Search for the cell housing the specified text and yield its [x, y] center coordinate. 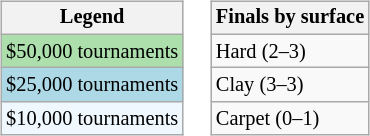
Legend [92, 18]
Finals by surface [290, 18]
$50,000 tournaments [92, 51]
Carpet (0–1) [290, 119]
$25,000 tournaments [92, 85]
Hard (2–3) [290, 51]
$10,000 tournaments [92, 119]
Clay (3–3) [290, 85]
